Capture the cell that displays the provided text and extract its (X, Y) central coordinate. 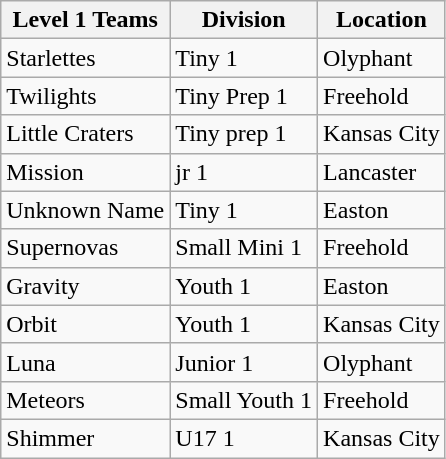
Tiny prep 1 (244, 134)
Little Craters (86, 134)
Small Mini 1 (244, 248)
Twilights (86, 96)
U17 1 (244, 438)
Tiny Prep 1 (244, 96)
Lancaster (382, 172)
Junior 1 (244, 362)
Orbit (86, 324)
Supernovas (86, 248)
Luna (86, 362)
Meteors (86, 400)
jr 1 (244, 172)
Starlettes (86, 58)
Gravity (86, 286)
Unknown Name (86, 210)
Mission (86, 172)
Small Youth 1 (244, 400)
Level 1 Teams (86, 20)
Location (382, 20)
Division (244, 20)
Shimmer (86, 438)
